Detect which cell encompasses the target text, then output its [X, Y] center coordinate. 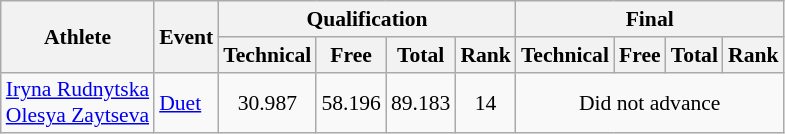
Qualification [367, 19]
Final [650, 19]
14 [486, 102]
30.987 [267, 102]
Athlete [78, 36]
Did not advance [650, 102]
Duet [186, 102]
89.183 [420, 102]
58.196 [350, 102]
Iryna RudnytskaOlesya Zaytseva [78, 102]
Event [186, 36]
